Extract the [x, y] coordinate from the center of the cell holding the provided text.  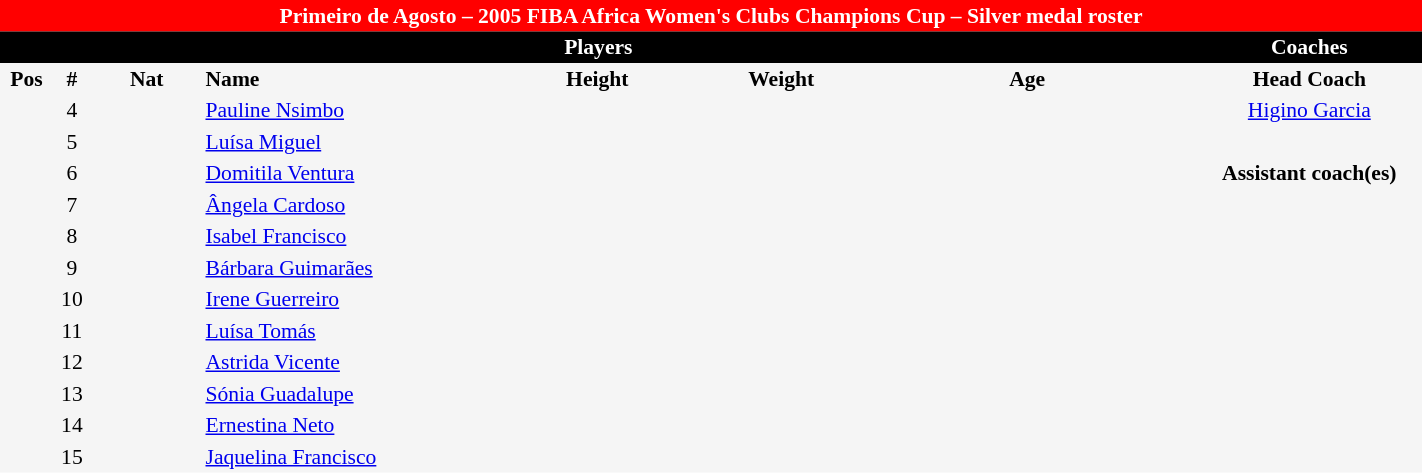
Jaquelina Francisco [346, 457]
Domitila Ventura [346, 174]
Pos [26, 79]
Primeiro de Agosto – 2005 FIBA Africa Women's Clubs Champions Cup – Silver medal roster [711, 16]
15 [72, 457]
13 [72, 394]
6 [72, 174]
Isabel Francisco [346, 236]
Ângela Cardoso [346, 205]
9 [72, 268]
# [72, 79]
Coaches [1310, 48]
10 [72, 300]
Age [1028, 79]
4 [72, 110]
Bárbara Guimarães [346, 268]
Sónia Guadalupe [346, 394]
Height [598, 79]
Pauline Nsimbo [346, 110]
7 [72, 205]
5 [72, 142]
12 [72, 362]
Nat [147, 79]
Ernestina Neto [346, 426]
Players [598, 48]
Name [346, 79]
Assistant coach(es) [1310, 174]
8 [72, 236]
Irene Guerreiro [346, 300]
11 [72, 331]
Head Coach [1310, 79]
Weight [782, 79]
14 [72, 426]
Luísa Miguel [346, 142]
Astrida Vicente [346, 362]
Higino Garcia [1310, 110]
Luísa Tomás [346, 331]
